Extract the (X, Y) coordinate from the center of the cell holding the provided text.  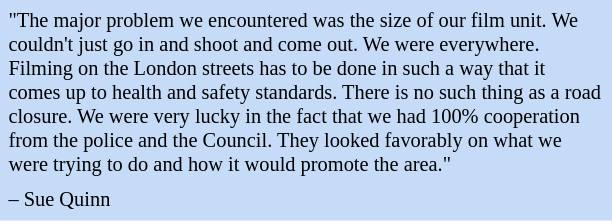
– Sue Quinn (306, 200)
